Pinpoint the cell where the given text exists, returning its (x, y) midpoint coordinate. 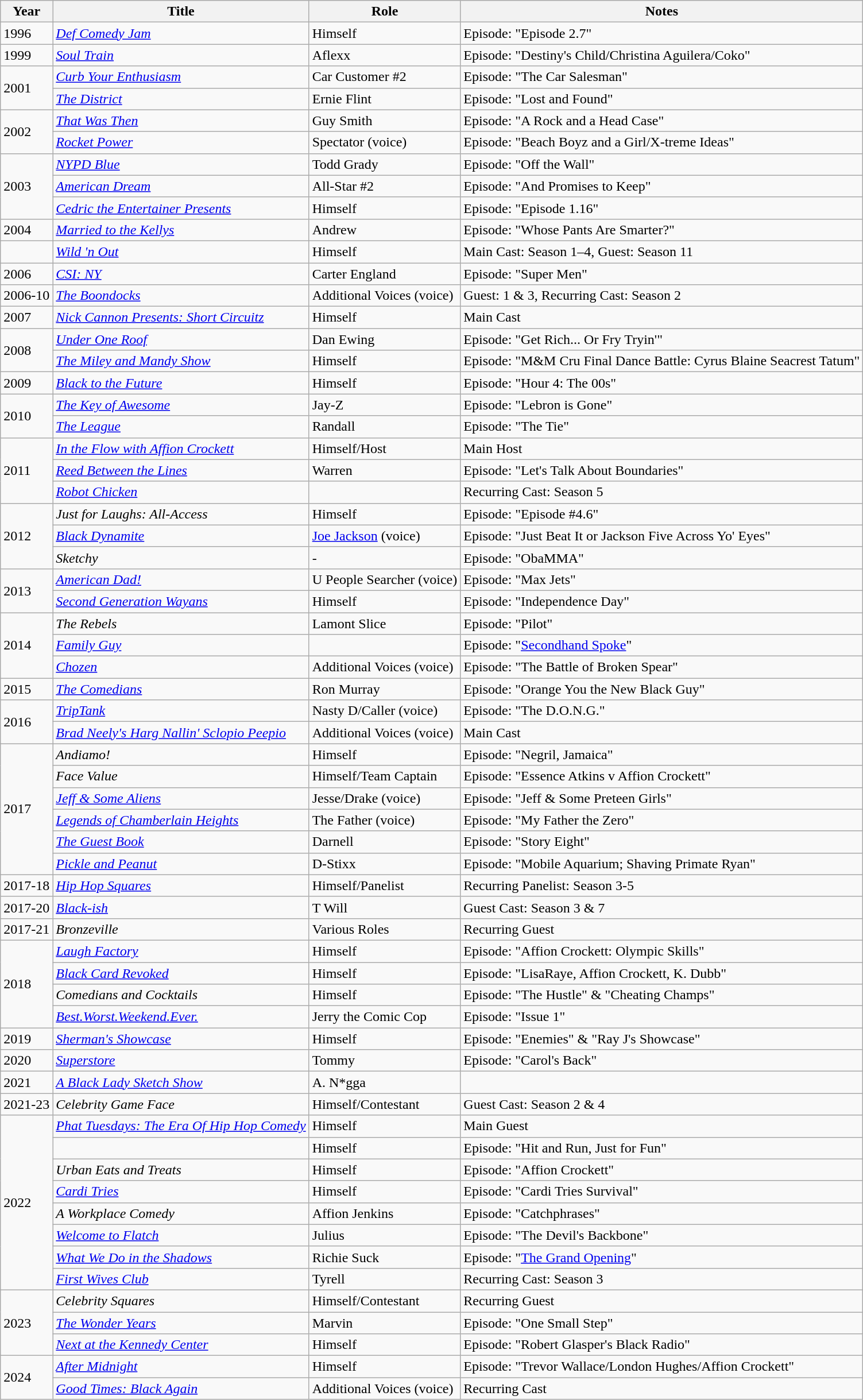
2016 (26, 722)
Guest: 1 & 3, Recurring Cast: Season 2 (661, 296)
Brad Neely's Harg Nallin' Sclopio Peepio (181, 733)
American Dream (181, 186)
A Black Lady Sketch Show (181, 1082)
Rocket Power (181, 142)
1999 (26, 55)
Welcome to Flatch (181, 1235)
Pickle and Peanut (181, 864)
Phat Tuesdays: The Era Of Hip Hop Comedy (181, 1126)
The Father (voice) (385, 820)
Richie Suck (385, 1257)
2017-20 (26, 907)
Comedians and Cocktails (181, 995)
2021-23 (26, 1104)
Episode: "Carol's Back" (661, 1061)
Joe Jackson (voice) (385, 536)
2023 (26, 1322)
Family Guy (181, 645)
Main Guest (661, 1126)
Episode: "My Father the Zero" (661, 820)
Episode: "Secondhand Spoke" (661, 645)
D-Stixx (385, 864)
Episode: "One Small Step" (661, 1322)
Superstore (181, 1061)
Episode: "Episode #4.6" (661, 514)
Episode: "Essence Atkins v Affion Crockett" (661, 776)
Himself/Team Captain (385, 776)
Laugh Factory (181, 951)
U People Searcher (voice) (385, 579)
Main Host (661, 448)
Episode: "LisaRaye, Affion Crockett, K. Dubb" (661, 973)
Black Dynamite (181, 536)
2017 (26, 809)
2014 (26, 645)
Episode: "Get Rich... Or Fry Tryin'" (661, 339)
All-Star #2 (385, 186)
Himself/Host (385, 448)
1996 (26, 33)
The Miley and Mandy Show (181, 361)
Black-ish (181, 907)
Episode: "Max Jets" (661, 579)
Black Card Revoked (181, 973)
Recurring Panelist: Season 3-5 (661, 885)
Episode: "Cardi Tries Survival" (661, 1192)
Reed Between the Lines (181, 470)
Robot Chicken (181, 492)
Cedric the Entertainer Presents (181, 208)
In the Flow with Affion Crockett (181, 448)
Episode: "Catchphrases" (661, 1213)
- (385, 558)
Episode: "Robert Glasper's Black Radio" (661, 1345)
Nick Cannon Presents: Short Circuitz (181, 318)
NYPD Blue (181, 164)
T Will (385, 907)
Just for Laughs: All-Access (181, 514)
Episode: "And Promises to Keep" (661, 186)
Randall (385, 427)
Jesse/Drake (voice) (385, 798)
Recurring Cast: Season 3 (661, 1279)
Episode: "Beach Boyz and a Girl/X-treme Ideas" (661, 142)
2010 (26, 416)
Episode: "Mobile Aquarium; Shaving Primate Ryan" (661, 864)
Car Customer #2 (385, 77)
Episode: "Lost and Found" (661, 99)
The Key of Awesome (181, 405)
Julius (385, 1235)
After Midnight (181, 1367)
CSI: NY (181, 274)
2018 (26, 984)
Episode: "ObaMMA" (661, 558)
Guest Cast: Season 2 & 4 (661, 1104)
Episode: "Episode 2.7" (661, 33)
Marvin (385, 1322)
Episode: "Lebron is Gone" (661, 405)
2019 (26, 1039)
Married to the Kellys (181, 230)
Celebrity Squares (181, 1301)
Guy Smith (385, 121)
Himself/Panelist (385, 885)
Main Cast: Season 1–4, Guest: Season 11 (661, 252)
Celebrity Game Face (181, 1104)
2017-18 (26, 885)
Lamont Slice (385, 623)
2009 (26, 383)
Darnell (385, 842)
Episode: "The Tie" (661, 427)
2001 (26, 88)
Title (181, 11)
2013 (26, 590)
TripTank (181, 711)
Episode: "Episode 1.16" (661, 208)
2006-10 (26, 296)
Urban Eats and Treats (181, 1170)
Black to the Future (181, 383)
What We Do in the Shadows (181, 1257)
Ron Murray (385, 689)
Carter England (385, 274)
The Boondocks (181, 296)
Jay-Z (385, 405)
Andiamo! (181, 755)
Episode: "Independence Day" (661, 601)
Legends of Chamberlain Heights (181, 820)
The Guest Book (181, 842)
2006 (26, 274)
Episode: "The D.O.N.G." (661, 711)
Episode: "Negril, Jamaica" (661, 755)
Dan Ewing (385, 339)
Episode: "Affion Crockett: Olympic Skills" (661, 951)
Sherman's Showcase (181, 1039)
Wild 'n Out (181, 252)
Under One Roof (181, 339)
Various Roles (385, 929)
Episode: "Trevor Wallace/London Hughes/Affion Crockett" (661, 1367)
Episode: "Let's Talk About Boundaries" (661, 470)
Episode: "The Battle of Broken Spear" (661, 667)
Episode: "Whose Pants Are Smarter?" (661, 230)
Best.Worst.Weekend.Ever. (181, 1017)
The Comedians (181, 689)
Episode: "The Car Salesman" (661, 77)
The League (181, 427)
Jerry the Comic Cop (385, 1017)
A Workplace Comedy (181, 1213)
A. N*gga (385, 1082)
2015 (26, 689)
Episode: "Jeff & Some Preteen Girls" (661, 798)
Episode: "Super Men" (661, 274)
Todd Grady (385, 164)
2011 (26, 470)
Episode: "Hit and Run, Just for Fun" (661, 1148)
Year (26, 11)
Episode: "Issue 1" (661, 1017)
2004 (26, 230)
Episode: "Orange You the New Black Guy" (661, 689)
Sketchy (181, 558)
Aflexx (385, 55)
The Rebels (181, 623)
2003 (26, 186)
Episode: "Affion Crockett" (661, 1170)
2022 (26, 1202)
The District (181, 99)
Episode: "Just Beat It or Jackson Five Across Yo' Eyes" (661, 536)
Bronzeville (181, 929)
Jeff & Some Aliens (181, 798)
Episode: "Story Eight" (661, 842)
American Dad! (181, 579)
2012 (26, 536)
Good Times: Black Again (181, 1389)
2020 (26, 1061)
Notes (661, 11)
Recurring Cast (661, 1389)
Episode: "A Rock and a Head Case" (661, 121)
Episode: "M&M Cru Final Dance Battle: Cyrus Blaine Seacrest Tatum" (661, 361)
Episode: "The Hustle" & "Cheating Champs" (661, 995)
2002 (26, 132)
Episode: "Destiny's Child/Christina Aguilera/Coko" (661, 55)
Next at the Kennedy Center (181, 1345)
Episode: "The Devil's Backbone" (661, 1235)
Spectator (voice) (385, 142)
Chozen (181, 667)
Face Value (181, 776)
2007 (26, 318)
Def Comedy Jam (181, 33)
Episode: "The Grand Opening" (661, 1257)
Second Generation Wayans (181, 601)
Curb Your Enthusiasm (181, 77)
Episode: "Off the Wall" (661, 164)
Episode: "Enemies" & "Ray J's Showcase" (661, 1039)
Warren (385, 470)
Ernie Flint (385, 99)
The Wonder Years (181, 1322)
Nasty D/Caller (voice) (385, 711)
Recurring Cast: Season 5 (661, 492)
2017-21 (26, 929)
2024 (26, 1378)
Role (385, 11)
Affion Jenkins (385, 1213)
Episode: "Hour 4: The 00s" (661, 383)
2008 (26, 350)
First Wives Club (181, 1279)
Episode: "Pilot" (661, 623)
Tyrell (385, 1279)
That Was Then (181, 121)
2021 (26, 1082)
Guest Cast: Season 3 & 7 (661, 907)
Hip Hop Squares (181, 885)
Cardi Tries (181, 1192)
Tommy (385, 1061)
Soul Train (181, 55)
Andrew (385, 230)
